Output the (X, Y) coordinate of the center of the cell containing the given text.  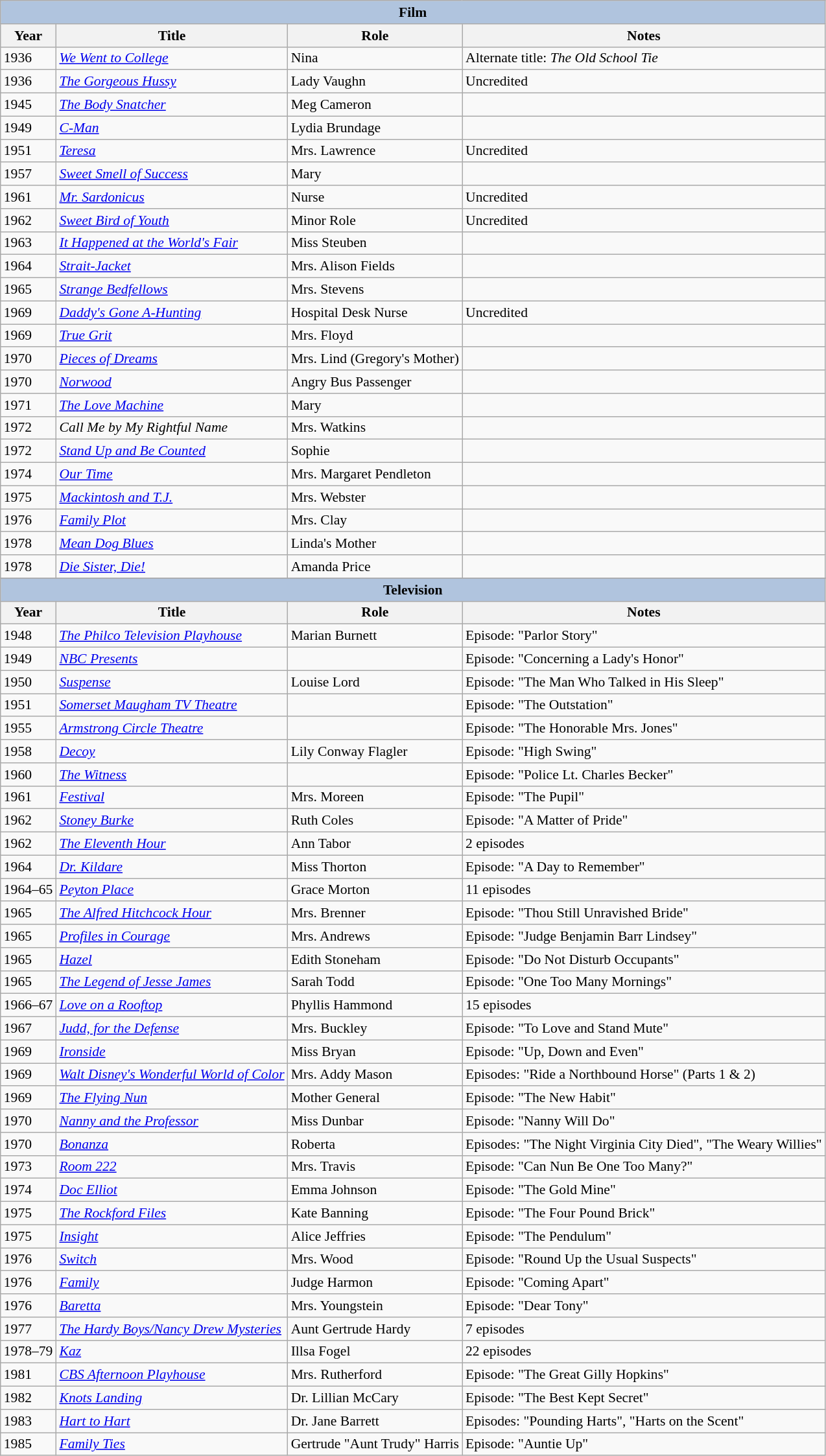
Episode: "The New Habit" (644, 1098)
Episode: "The Honorable Mrs. Jones" (644, 729)
Hart to Hart (171, 1421)
The Legend of Jesse James (171, 982)
Episode: "Do Not Disturb Occupants" (644, 959)
Lily Conway Flagler (375, 751)
Daddy's Gone A-Hunting (171, 312)
Episode: "The Pupil" (644, 797)
NBC Presents (171, 659)
Episode: "Coming Apart" (644, 1283)
Episode: "Nanny Will Do" (644, 1121)
Mrs. Travis (375, 1167)
Mrs. Webster (375, 497)
Mrs. Alison Fields (375, 266)
Mrs. Wood (375, 1260)
Roberta (375, 1144)
Judge Harmon (375, 1283)
Bonanza (171, 1144)
Episode: "Parlor Story" (644, 636)
Family Plot (171, 521)
Somerset Maugham TV Theatre (171, 705)
Mother General (375, 1098)
Suspense (171, 682)
Festival (171, 797)
The Philco Television Playhouse (171, 636)
Gertrude "Aunt Trudy" Harris (375, 1444)
Teresa (171, 151)
Phyllis Hammond (375, 1005)
Doc Elliot (171, 1190)
Mrs. Lawrence (375, 151)
Die Sister, Die! (171, 567)
1982 (29, 1398)
Marian Burnett (375, 636)
1955 (29, 729)
The Witness (171, 775)
Miss Dunbar (375, 1121)
Illsa Fogel (375, 1352)
Meg Cameron (375, 105)
1985 (29, 1444)
1950 (29, 682)
1958 (29, 751)
Mean Dog Blues (171, 544)
Dr. Kildare (171, 867)
Our Time (171, 475)
C-Man (171, 128)
1977 (29, 1329)
It Happened at the World's Fair (171, 243)
Episode: "Up, Down and Even" (644, 1051)
1966–67 (29, 1005)
Mrs. Andrews (375, 936)
Episode: "Thou Still Unravished Bride" (644, 913)
CBS Afternoon Playhouse (171, 1375)
11 episodes (644, 890)
Episodes: "The Night Virginia City Died", "The Weary Willies" (644, 1144)
Episodes: "Ride a Northbound Horse" (Parts 1 & 2) (644, 1075)
Sarah Todd (375, 982)
1957 (29, 174)
Family Ties (171, 1444)
Episode: "Dear Tony" (644, 1306)
Episode: "Round Up the Usual Suspects" (644, 1260)
Episode: "A Day to Remember" (644, 867)
Kate Banning (375, 1214)
22 episodes (644, 1352)
Television (413, 590)
We Went to College (171, 58)
Stand Up and Be Counted (171, 451)
Mrs. Rutherford (375, 1375)
Mrs. Addy Mason (375, 1075)
Judd, for the Defense (171, 1029)
1948 (29, 636)
1978–79 (29, 1352)
Mrs. Brenner (375, 913)
Ironside (171, 1051)
1981 (29, 1375)
True Grit (171, 336)
Episodes: "Pounding Harts", "Harts on the Scent" (644, 1421)
Episode: "A Matter of Pride" (644, 821)
Mackintosh and T.J. (171, 497)
Episode: "Judge Benjamin Barr Lindsey" (644, 936)
Episode: "Concerning a Lady's Honor" (644, 659)
Episode: "The Great Gilly Hopkins" (644, 1375)
Mrs. Floyd (375, 336)
Sophie (375, 451)
Mrs. Clay (375, 521)
Episode: "The Pendulum" (644, 1236)
Mr. Sardonicus (171, 197)
Nina (375, 58)
Lydia Brundage (375, 128)
Miss Thorton (375, 867)
The Love Machine (171, 405)
Episode: "The Four Pound Brick" (644, 1214)
Episode: "The Gold Mine" (644, 1190)
7 episodes (644, 1329)
Pieces of Dreams (171, 359)
Edith Stoneham (375, 959)
Dr. Jane Barrett (375, 1421)
Room 222 (171, 1167)
The Flying Nun (171, 1098)
The Rockford Files (171, 1214)
Episode: "Auntie Up" (644, 1444)
Peyton Place (171, 890)
Switch (171, 1260)
Mrs. Stevens (375, 290)
Dr. Lillian McCary (375, 1398)
Mrs. Margaret Pendleton (375, 475)
15 episodes (644, 1005)
Decoy (171, 751)
Baretta (171, 1306)
Emma Johnson (375, 1190)
Episode: "The Outstation" (644, 705)
Alice Jeffries (375, 1236)
Louise Lord (375, 682)
Amanda Price (375, 567)
Minor Role (375, 220)
1963 (29, 243)
1967 (29, 1029)
Lady Vaughn (375, 82)
Hazel (171, 959)
Armstrong Circle Theatre (171, 729)
Episode: "Police Lt. Charles Becker" (644, 775)
The Eleventh Hour (171, 844)
The Body Snatcher (171, 105)
Alternate title: The Old School Tie (644, 58)
Family (171, 1283)
Love on a Rooftop (171, 1005)
Mrs. Buckley (375, 1029)
Mrs. Watkins (375, 428)
1945 (29, 105)
Episode: "Can Nun Be One Too Many?" (644, 1167)
The Gorgeous Hussy (171, 82)
Kaz (171, 1352)
Mrs. Moreen (375, 797)
Angry Bus Passenger (375, 382)
Walt Disney's Wonderful World of Color (171, 1075)
Episode: "High Swing" (644, 751)
Sweet Bird of Youth (171, 220)
Hospital Desk Nurse (375, 312)
Aunt Gertrude Hardy (375, 1329)
Mrs. Youngstein (375, 1306)
Ruth Coles (375, 821)
Mrs. Lind (Gregory's Mother) (375, 359)
Nurse (375, 197)
Episode: "To Love and Stand Mute" (644, 1029)
Nanny and the Professor (171, 1121)
The Hardy Boys/Nancy Drew Mysteries (171, 1329)
Norwood (171, 382)
Sweet Smell of Success (171, 174)
The Alfred Hitchcock Hour (171, 913)
Ann Tabor (375, 844)
Episode: "One Too Many Mornings" (644, 982)
1971 (29, 405)
Episode: "The Best Kept Secret" (644, 1398)
Knots Landing (171, 1398)
Strait-Jacket (171, 266)
Profiles in Courage (171, 936)
1964–65 (29, 890)
Linda's Mother (375, 544)
Grace Morton (375, 890)
Film (413, 12)
Stoney Burke (171, 821)
Insight (171, 1236)
1973 (29, 1167)
Call Me by My Rightful Name (171, 428)
Miss Steuben (375, 243)
2 episodes (644, 844)
1960 (29, 775)
Episode: "The Man Who Talked in His Sleep" (644, 682)
Strange Bedfellows (171, 290)
Miss Bryan (375, 1051)
1983 (29, 1421)
